Capture the cell that displays the provided text and extract its (x, y) central coordinate. 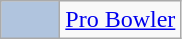
Pro Bowler (120, 20)
